Search for the cell housing the specified text and yield its (x, y) center coordinate. 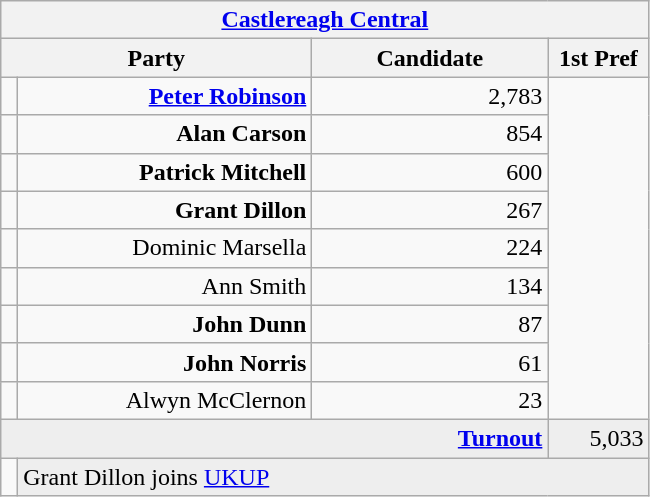
5,033 (598, 438)
854 (430, 134)
Candidate (430, 58)
267 (430, 210)
Patrick Mitchell (165, 172)
Peter Robinson (165, 96)
Alwyn McClernon (165, 400)
Castlereagh Central (325, 20)
Grant Dillon (165, 210)
87 (430, 324)
Alan Carson (165, 134)
600 (430, 172)
1st Pref (598, 58)
224 (430, 248)
2,783 (430, 96)
Dominic Marsella (165, 248)
Grant Dillon joins UKUP (334, 477)
23 (430, 400)
Party (156, 58)
John Norris (165, 362)
Ann Smith (165, 286)
134 (430, 286)
61 (430, 362)
John Dunn (165, 324)
Turnout (274, 438)
